Detect which cell encompasses the target text, then output its [x, y] center coordinate. 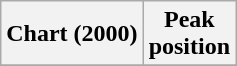
Chart (2000) [72, 34]
Peakposition [189, 34]
